Identify which cell holds the provided text, then report its (X, Y) central coordinate. 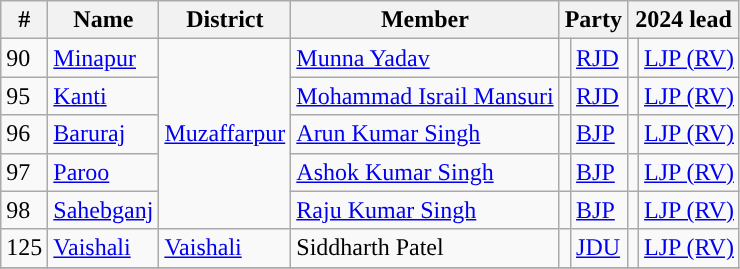
125 (24, 248)
96 (24, 134)
90 (24, 58)
Party (593, 20)
Ashok Kumar Singh (425, 172)
98 (24, 210)
Baruraj (104, 134)
Munna Yadav (425, 58)
Siddharth Patel (425, 248)
Minapur (104, 58)
District (225, 20)
Paroo (104, 172)
Sahebganj (104, 210)
Mohammad Israil Mansuri (425, 96)
JDU (600, 248)
Name (104, 20)
97 (24, 172)
Raju Kumar Singh (425, 210)
Muzaffarpur (225, 134)
Kanti (104, 96)
95 (24, 96)
# (24, 20)
Arun Kumar Singh (425, 134)
2024 lead (683, 20)
Member (425, 20)
